Extract the (x, y) coordinate from the center of the cell holding the provided text.  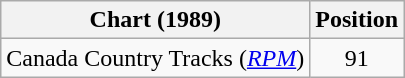
Position (357, 20)
91 (357, 58)
Canada Country Tracks (RPM) (156, 58)
Chart (1989) (156, 20)
